Identify which cell holds the provided text, then report its (x, y) central coordinate. 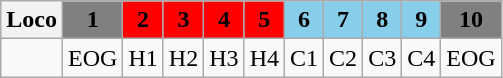
C1 (304, 58)
7 (344, 20)
C2 (344, 58)
8 (382, 20)
4 (224, 20)
10 (471, 20)
Loco (32, 20)
2 (143, 20)
6 (304, 20)
C4 (422, 58)
1 (92, 20)
H1 (143, 58)
3 (183, 20)
5 (264, 20)
H3 (224, 58)
H2 (183, 58)
H4 (264, 58)
C3 (382, 58)
9 (422, 20)
